Extract the (x, y) coordinate from the center of the cell holding the provided text.  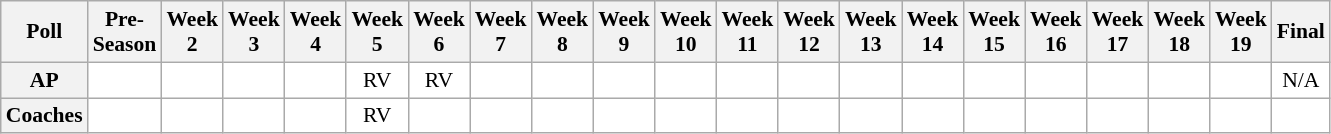
Week14 (933, 32)
Coaches (44, 116)
Poll (44, 32)
Week12 (809, 32)
AP (44, 80)
Week19 (1241, 32)
Week5 (377, 32)
Week18 (1179, 32)
Week3 (254, 32)
Week8 (562, 32)
Week10 (686, 32)
Final (1301, 32)
Week2 (192, 32)
Week6 (439, 32)
N/A (1301, 80)
Week13 (871, 32)
Week16 (1056, 32)
Week4 (316, 32)
Pre-Season (125, 32)
Week17 (1118, 32)
Week11 (748, 32)
Week9 (624, 32)
Week15 (994, 32)
Week7 (501, 32)
